Identify which cell holds the provided text, then report its (X, Y) central coordinate. 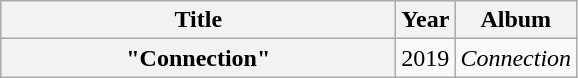
Connection (516, 58)
2019 (426, 58)
"Connection" (198, 58)
Title (198, 20)
Album (516, 20)
Year (426, 20)
